From the cell containing the given text, extract its center point as [x, y] coordinate. 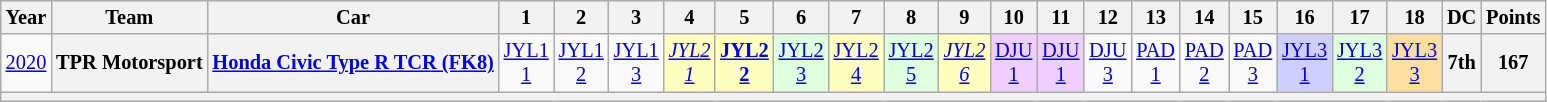
Team [129, 17]
14 [1204, 17]
JYL31 [1304, 63]
PAD2 [1204, 63]
12 [1108, 17]
4 [690, 17]
JYL32 [1360, 63]
6 [802, 17]
Car [354, 17]
13 [1156, 17]
PAD3 [1254, 63]
JYL22 [744, 63]
DC [1462, 17]
JYL11 [526, 63]
Honda Civic Type R TCR (FK8) [354, 63]
JYL33 [1414, 63]
5 [744, 17]
Points [1513, 17]
18 [1414, 17]
JYL23 [802, 63]
167 [1513, 63]
8 [912, 17]
1 [526, 17]
JYL24 [856, 63]
7 [856, 17]
DJU3 [1108, 63]
10 [1014, 17]
3 [636, 17]
PAD1 [1156, 63]
JYL13 [636, 63]
7th [1462, 63]
2020 [26, 63]
JYL12 [582, 63]
17 [1360, 17]
9 [965, 17]
2 [582, 17]
JYL21 [690, 63]
15 [1254, 17]
JYL26 [965, 63]
Year [26, 17]
16 [1304, 17]
JYL25 [912, 63]
11 [1060, 17]
TPR Motorsport [129, 63]
